Capture the cell that displays the provided text and extract its (x, y) central coordinate. 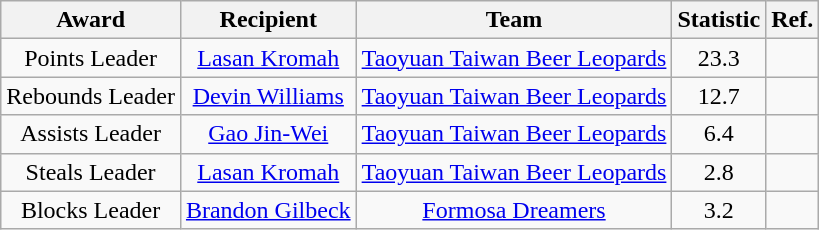
Ref. (792, 20)
12.7 (719, 96)
Statistic (719, 20)
Brandon Gilbeck (268, 210)
Recipient (268, 20)
Devin Williams (268, 96)
2.8 (719, 172)
Steals Leader (91, 172)
Formosa Dreamers (514, 210)
Rebounds Leader (91, 96)
Award (91, 20)
6.4 (719, 134)
3.2 (719, 210)
Team (514, 20)
Gao Jin-Wei (268, 134)
Points Leader (91, 58)
23.3 (719, 58)
Blocks Leader (91, 210)
Assists Leader (91, 134)
